From the cell containing the given text, extract its center point as (X, Y) coordinate. 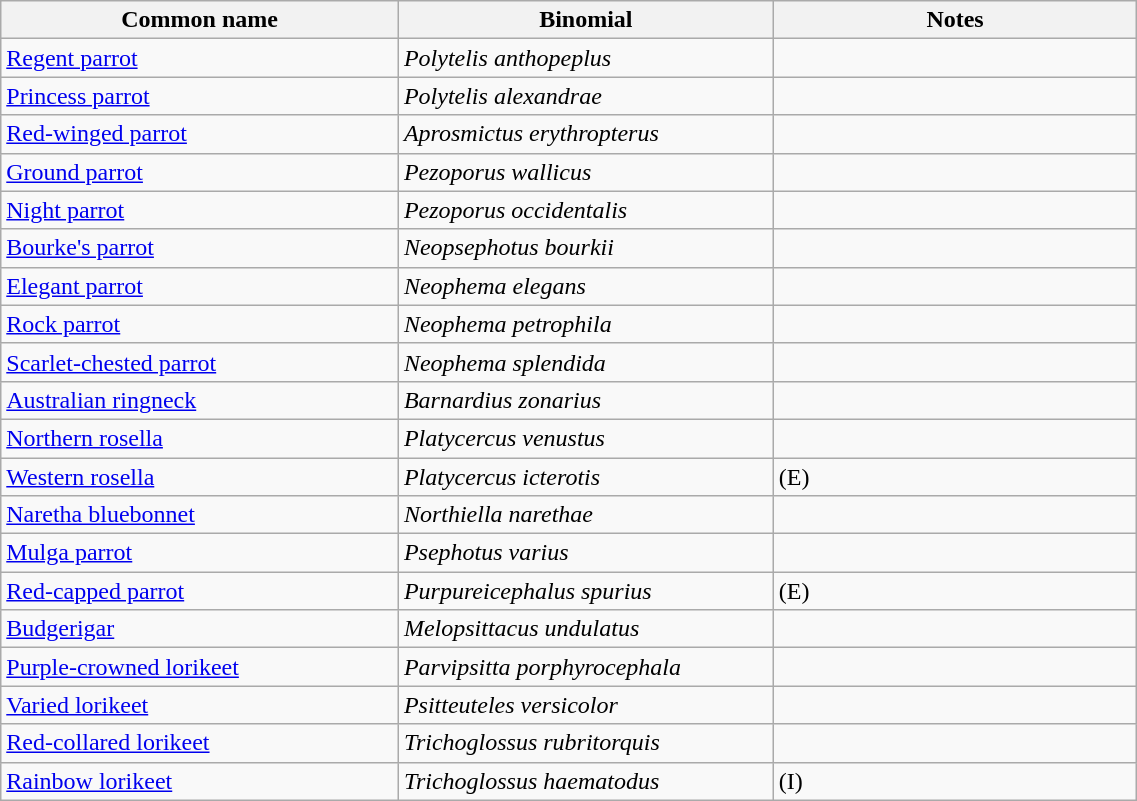
Scarlet-chested parrot (200, 362)
Polytelis alexandrae (586, 96)
Neophema elegans (586, 286)
Purpureicephalus spurius (586, 591)
Red-capped parrot (200, 591)
Regent parrot (200, 58)
Elegant parrot (200, 286)
Pezoporus occidentalis (586, 210)
Northiella narethae (586, 515)
Western rosella (200, 477)
Northern rosella (200, 438)
Binomial (586, 20)
Purple-crowned lorikeet (200, 667)
Parvipsitta porphyrocephala (586, 667)
Barnardius zonarius (586, 400)
Australian ringneck (200, 400)
Neophema splendida (586, 362)
Bourke's parrot (200, 248)
Trichoglossus haematodus (586, 781)
Polytelis anthopeplus (586, 58)
Pezoporus wallicus (586, 172)
Ground parrot (200, 172)
Varied lorikeet (200, 705)
Rock parrot (200, 324)
Common name (200, 20)
Aprosmictus erythropterus (586, 134)
Rainbow lorikeet (200, 781)
Mulga parrot (200, 553)
Neophema petrophila (586, 324)
Budgerigar (200, 629)
Psitteuteles versicolor (586, 705)
Night parrot (200, 210)
Red-collared lorikeet (200, 743)
Red-winged parrot (200, 134)
Platycercus icterotis (586, 477)
Naretha bluebonnet (200, 515)
Melopsittacus undulatus (586, 629)
Neopsephotus bourkii (586, 248)
(I) (955, 781)
Psephotus varius (586, 553)
Platycercus venustus (586, 438)
Princess parrot (200, 96)
Notes (955, 20)
Trichoglossus rubritorquis (586, 743)
